Determine the [X, Y] coordinate at the center of the cell enclosing the given text.  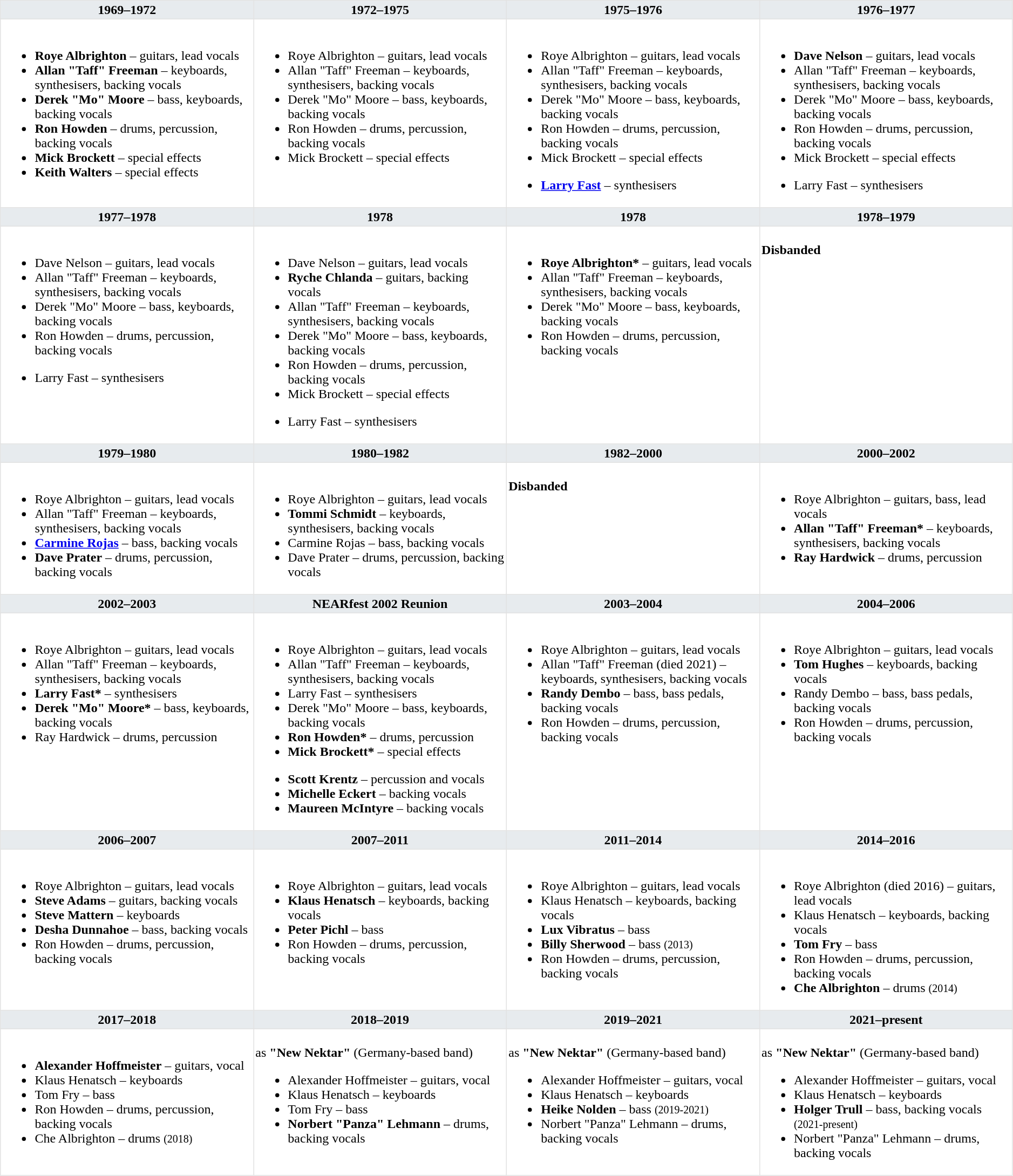
2007–2011 [380, 840]
2011–2014 [633, 840]
Roye Albrighton – guitars, lead vocalsKlaus Henatsch – keyboards, backing vocalsPeter Pichl – bassRon Howden – drums, percussion, backing vocals [380, 929]
2014–2016 [886, 840]
1972–1975 [380, 10]
2002–2003 [127, 604]
2017–2018 [127, 1020]
2000–2002 [886, 453]
1979–1980 [127, 453]
2019–2021 [633, 1020]
1976–1977 [886, 10]
2006–2007 [127, 840]
1969–1972 [127, 10]
Roye Albrighton – guitars, bass, lead vocalsAllan "Taff" Freeman* – keyboards, synthesisers, backing vocalsRay Hardwick – drums, percussion [886, 528]
2003–2004 [633, 604]
2018–2019 [380, 1020]
1977–1978 [127, 217]
NEARfest 2002 Reunion [380, 604]
1980–1982 [380, 453]
2021–present [886, 1020]
1978–1979 [886, 217]
1975–1976 [633, 10]
1982–2000 [633, 453]
2004–2006 [886, 604]
